Provide the (X, Y) coordinate of the cell's center where the given text is located.  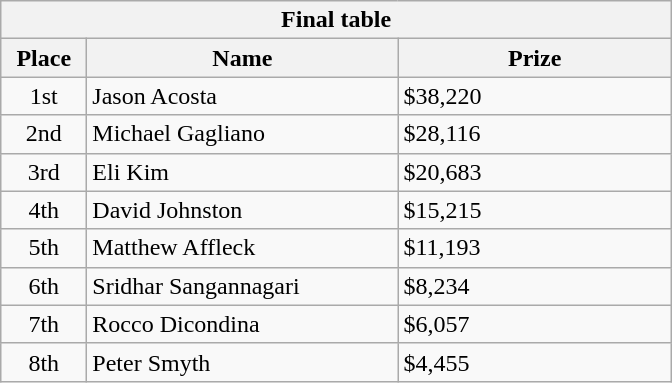
2nd (44, 134)
$15,215 (535, 210)
$8,234 (535, 286)
Michael Gagliano (242, 134)
David Johnston (242, 210)
Name (242, 58)
$20,683 (535, 172)
7th (44, 324)
$38,220 (535, 96)
1st (44, 96)
Sridhar Sangannagari (242, 286)
Jason Acosta (242, 96)
6th (44, 286)
3rd (44, 172)
Place (44, 58)
$11,193 (535, 248)
Prize (535, 58)
Final table (336, 20)
$28,116 (535, 134)
$4,455 (535, 362)
5th (44, 248)
Eli Kim (242, 172)
4th (44, 210)
Rocco Dicondina (242, 324)
$6,057 (535, 324)
Peter Smyth (242, 362)
8th (44, 362)
Matthew Affleck (242, 248)
